Capture the cell that displays the provided text and extract its (X, Y) central coordinate. 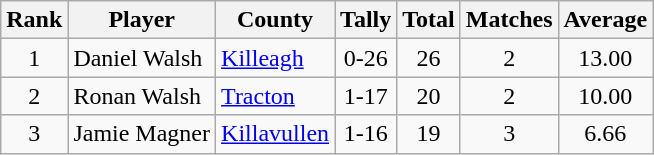
Rank (34, 20)
26 (429, 58)
Daniel Walsh (142, 58)
13.00 (606, 58)
0-26 (366, 58)
Ronan Walsh (142, 96)
County (276, 20)
1-16 (366, 134)
1 (34, 58)
Killeagh (276, 58)
1-17 (366, 96)
Tracton (276, 96)
6.66 (606, 134)
Average (606, 20)
10.00 (606, 96)
19 (429, 134)
Total (429, 20)
Player (142, 20)
Tally (366, 20)
Killavullen (276, 134)
20 (429, 96)
Matches (509, 20)
Jamie Magner (142, 134)
